Scan for the cell matching the given text and deliver its [x, y] coordinate at center. 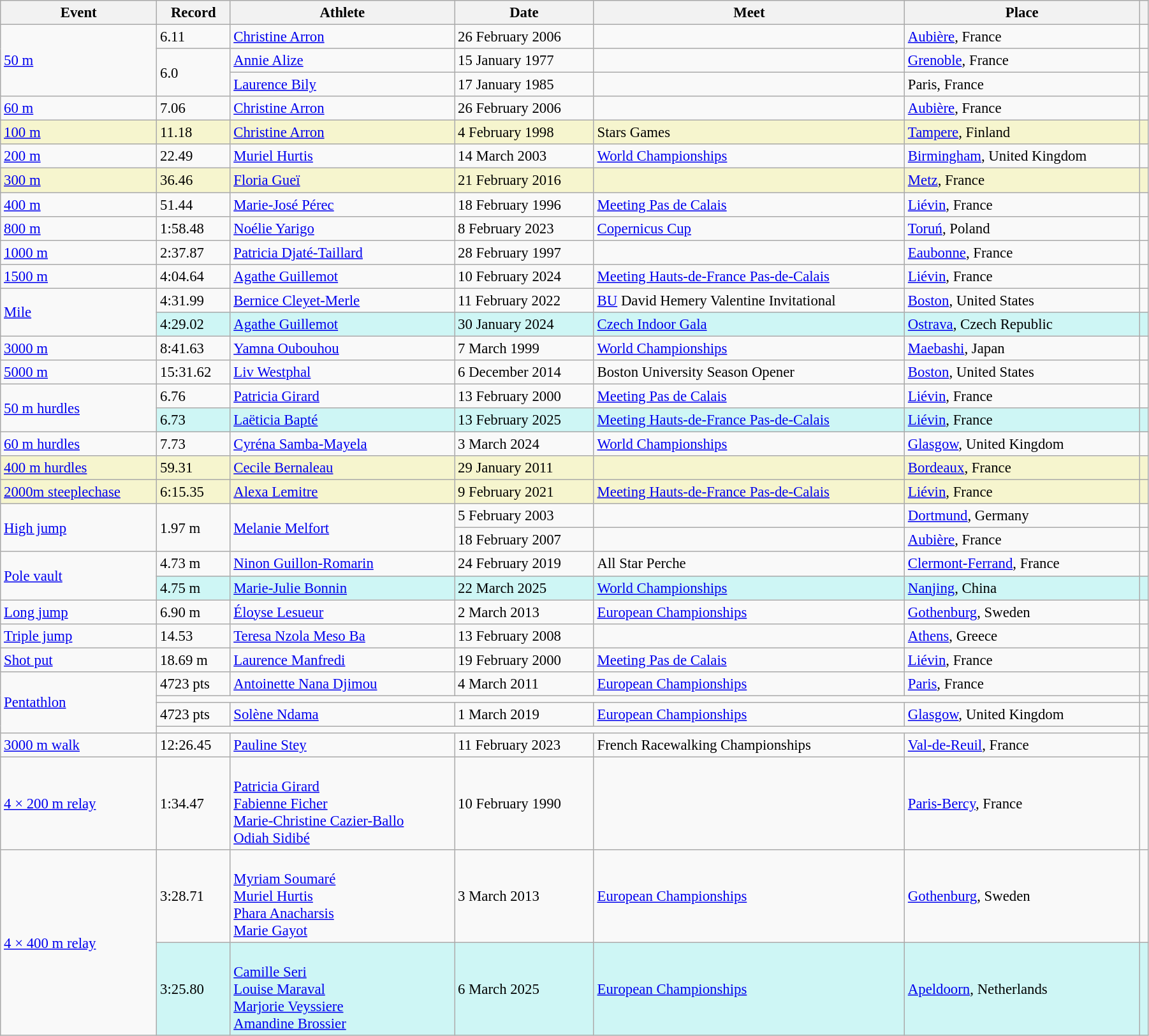
1.97 m [194, 528]
Laurence Manfredi [342, 660]
French Racewalking Championships [749, 745]
Annie Alize [342, 61]
13 February 2000 [524, 396]
BU David Hemery Valentine Invitational [749, 300]
29 January 2011 [524, 468]
Meet [749, 13]
4 February 1998 [524, 133]
4.75 m [194, 588]
Bordeaux, France [1022, 468]
Cecile Bernaleau [342, 468]
Melanie Melfort [342, 528]
Metz, France [1022, 180]
Athlete [342, 13]
Toruń, Poland [1022, 228]
Mile [79, 312]
Muriel Hurtis [342, 156]
Laurence Bily [342, 85]
28 February 1997 [524, 252]
5000 m [79, 372]
10 February 1990 [524, 804]
6:15.35 [194, 492]
60 m hurdles [79, 444]
3000 m walk [79, 745]
Nanjing, China [1022, 588]
Noélie Yarigo [342, 228]
400 m [79, 205]
100 m [79, 133]
Cyréna Samba-Mayela [342, 444]
59.31 [194, 468]
4:31.99 [194, 300]
2 March 2013 [524, 612]
50 m hurdles [79, 408]
24 February 2019 [524, 564]
Marie-José Pérec [342, 205]
1 March 2019 [524, 715]
2:37.87 [194, 252]
Tampere, Finland [1022, 133]
11 February 2022 [524, 300]
Copernicus Cup [749, 228]
300 m [79, 180]
Shot put [79, 660]
Grenoble, France [1022, 61]
22.49 [194, 156]
Clermont-Ferrand, France [1022, 564]
4:04.64 [194, 276]
Floria Gueï [342, 180]
51.44 [194, 205]
6 March 2025 [524, 989]
Antoinette Nana Djimou [342, 684]
400 m hurdles [79, 468]
6.73 [194, 420]
All Star Perche [749, 564]
Val-de-Reuil, France [1022, 745]
10 February 2024 [524, 276]
Patricia Girard [342, 396]
Camille SeriLouise MaravalMarjorie VeyssiereAmandine Brossier [342, 989]
4 March 2011 [524, 684]
Liv Westphal [342, 372]
200 m [79, 156]
3:25.80 [194, 989]
3 March 2013 [524, 896]
Ostrava, Czech Republic [1022, 325]
Long jump [79, 612]
18.69 m [194, 660]
21 February 2016 [524, 180]
Éloyse Lesueur [342, 612]
Patricia Djaté-Taillard [342, 252]
4 × 200 m relay [79, 804]
3:28.71 [194, 896]
9 February 2021 [524, 492]
Teresa Nzola Meso Ba [342, 636]
Marie-Julie Bonnin [342, 588]
13 February 2008 [524, 636]
Yamna Oubouhou [342, 348]
Event [79, 13]
3 March 2024 [524, 444]
Date [524, 13]
14.53 [194, 636]
30 January 2024 [524, 325]
36.46 [194, 180]
Athens, Greece [1022, 636]
11.18 [194, 133]
Place [1022, 13]
50 m [79, 61]
Pauline Stey [342, 745]
4 × 400 m relay [79, 942]
High jump [79, 528]
Boston University Season Opener [749, 372]
1000 m [79, 252]
8 February 2023 [524, 228]
15 January 1977 [524, 61]
13 February 2025 [524, 420]
Ninon Guillon-Romarin [342, 564]
2000m steeplechase [79, 492]
15:31.62 [194, 372]
3000 m [79, 348]
Alexa Lemitre [342, 492]
Pentathlon [79, 703]
Patricia GirardFabienne FicherMarie-Christine Cazier-BalloOdiah Sidibé [342, 804]
1:34.47 [194, 804]
800 m [79, 228]
14 March 2003 [524, 156]
7.06 [194, 108]
Czech Indoor Gala [749, 325]
1:58.48 [194, 228]
Record [194, 13]
6.0 [194, 73]
Pole vault [79, 576]
6.90 m [194, 612]
Paris-Bercy, France [1022, 804]
18 February 2007 [524, 540]
8:41.63 [194, 348]
7.73 [194, 444]
Birmingham, United Kingdom [1022, 156]
Bernice Cleyet-Merle [342, 300]
Myriam SoumaréMuriel HurtisPhara AnacharsisMarie Gayot [342, 896]
Apeldoorn, Netherlands [1022, 989]
Maebashi, Japan [1022, 348]
7 March 1999 [524, 348]
17 January 1985 [524, 85]
Eaubonne, France [1022, 252]
11 February 2023 [524, 745]
60 m [79, 108]
1500 m [79, 276]
Dortmund, Germany [1022, 516]
12:26.45 [194, 745]
6.76 [194, 396]
6 December 2014 [524, 372]
4.73 m [194, 564]
18 February 1996 [524, 205]
6.11 [194, 37]
22 March 2025 [524, 588]
4:29.02 [194, 325]
Solène Ndama [342, 715]
Triple jump [79, 636]
Stars Games [749, 133]
19 February 2000 [524, 660]
Laëticia Bapté [342, 420]
5 February 2003 [524, 516]
